Provide the [x, y] coordinate of the cell's center where the given text is located.  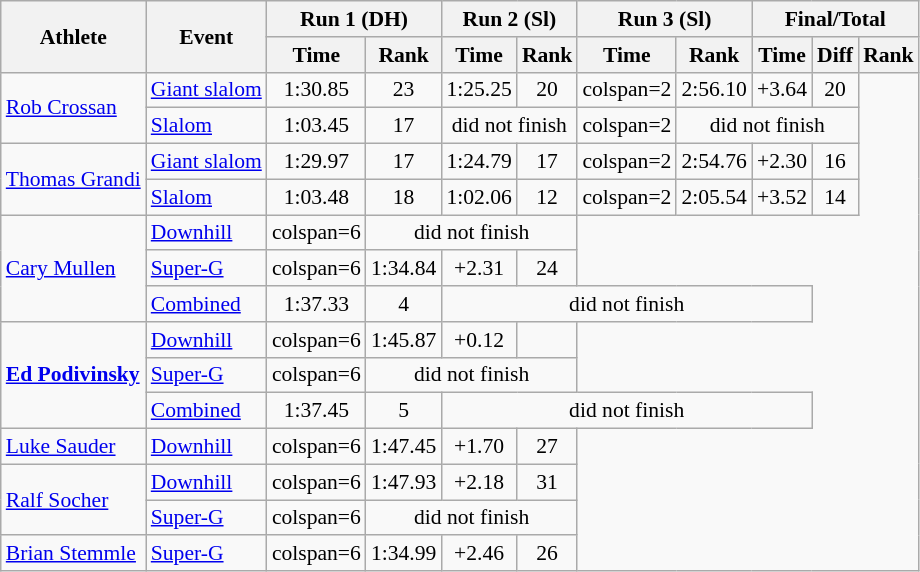
Ralf Socher [74, 500]
Final/Total [836, 19]
Run 2 (Sl) [509, 19]
+2.30 [782, 162]
1:29.97 [316, 162]
Cary Mullen [74, 268]
Run 1 (DH) [354, 19]
24 [548, 269]
2:05.54 [714, 197]
23 [404, 90]
Run 3 (Sl) [664, 19]
1:34.99 [404, 554]
31 [548, 482]
Diff [835, 55]
1:37.45 [316, 411]
1:02.06 [478, 197]
26 [548, 554]
16 [835, 162]
12 [548, 197]
1:03.45 [316, 126]
2:54.76 [714, 162]
Event [206, 36]
1:47.45 [404, 447]
14 [835, 197]
Brian Stemmle [74, 554]
+3.52 [782, 197]
+1.70 [478, 447]
2:56.10 [714, 90]
Rob Crossan [74, 108]
1:34.84 [404, 269]
4 [404, 304]
+0.12 [478, 340]
+2.31 [478, 269]
+3.64 [782, 90]
1:47.93 [404, 482]
Athlete [74, 36]
27 [548, 447]
Luke Sauder [74, 447]
+2.46 [478, 554]
1:37.33 [316, 304]
5 [404, 411]
Thomas Grandi [74, 180]
+2.18 [478, 482]
1:25.25 [478, 90]
1:24.79 [478, 162]
1:03.48 [316, 197]
Ed Podivinsky [74, 376]
1:30.85 [316, 90]
18 [404, 197]
1:45.87 [404, 340]
